Determine the [x, y] coordinate at the center of the cell enclosing the given text.  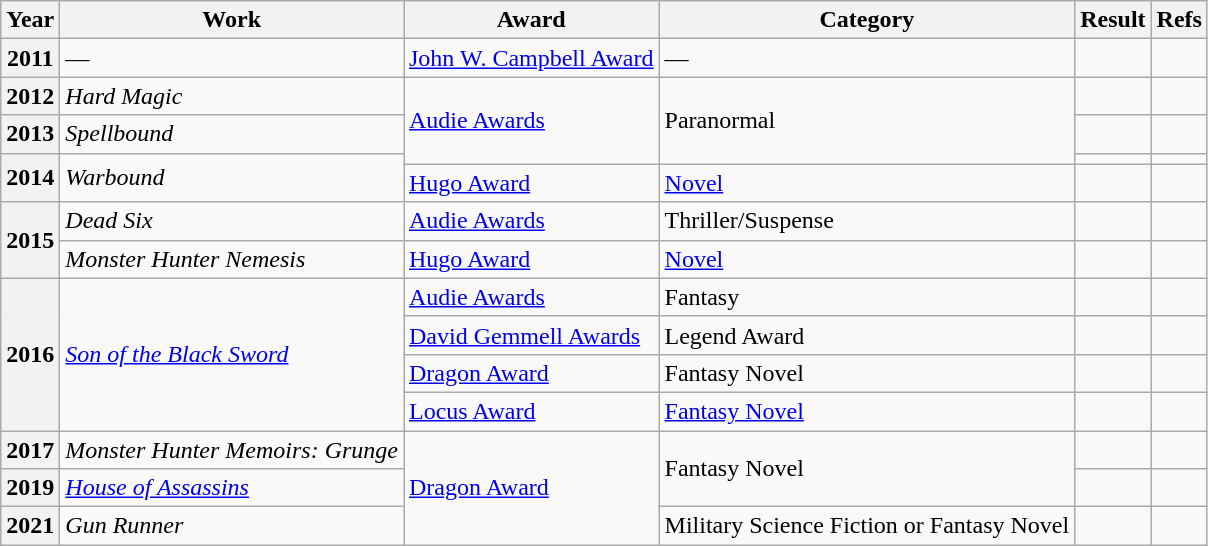
Thriller/Suspense [867, 221]
Year [30, 20]
Category [867, 20]
Military Science Fiction or Fantasy Novel [867, 526]
Paranormal [867, 120]
2017 [30, 449]
2014 [30, 178]
Monster Hunter Memoirs: Grunge [232, 449]
2015 [30, 240]
Award [532, 20]
2012 [30, 96]
Spellbound [232, 134]
Result [1113, 20]
2011 [30, 58]
2016 [30, 354]
Warbound [232, 178]
2013 [30, 134]
Locus Award [532, 411]
2019 [30, 488]
Fantasy [867, 297]
Hard Magic [232, 96]
Work [232, 20]
House of Assassins [232, 488]
David Gemmell Awards [532, 335]
John W. Campbell Award [532, 58]
Monster Hunter Nemesis [232, 259]
2021 [30, 526]
Gun Runner [232, 526]
Refs [1179, 20]
Son of the Black Sword [232, 354]
Dead Six [232, 221]
Legend Award [867, 335]
